Identify which cell holds the provided text, then report its [x, y] central coordinate. 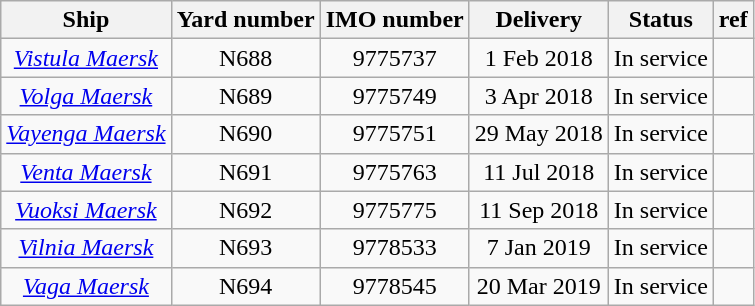
N688 [246, 58]
N689 [246, 96]
9775751 [394, 134]
Delivery [538, 20]
Venta Maersk [86, 172]
N692 [246, 210]
29 May 2018 [538, 134]
Volga Maersk [86, 96]
N694 [246, 286]
9778533 [394, 248]
9778545 [394, 286]
Vayenga Maersk [86, 134]
1 Feb 2018 [538, 58]
9775737 [394, 58]
20 Mar 2019 [538, 286]
Status [660, 20]
Yard number [246, 20]
Ship [86, 20]
7 Jan 2019 [538, 248]
Vistula Maersk [86, 58]
Vuoksi Maersk [86, 210]
9775775 [394, 210]
N691 [246, 172]
ref [733, 20]
Vilnia Maersk [86, 248]
11 Sep 2018 [538, 210]
IMO number [394, 20]
9775749 [394, 96]
11 Jul 2018 [538, 172]
3 Apr 2018 [538, 96]
9775763 [394, 172]
Vaga Maersk [86, 286]
N693 [246, 248]
N690 [246, 134]
